Output the (X, Y) coordinate of the center of the cell containing the given text.  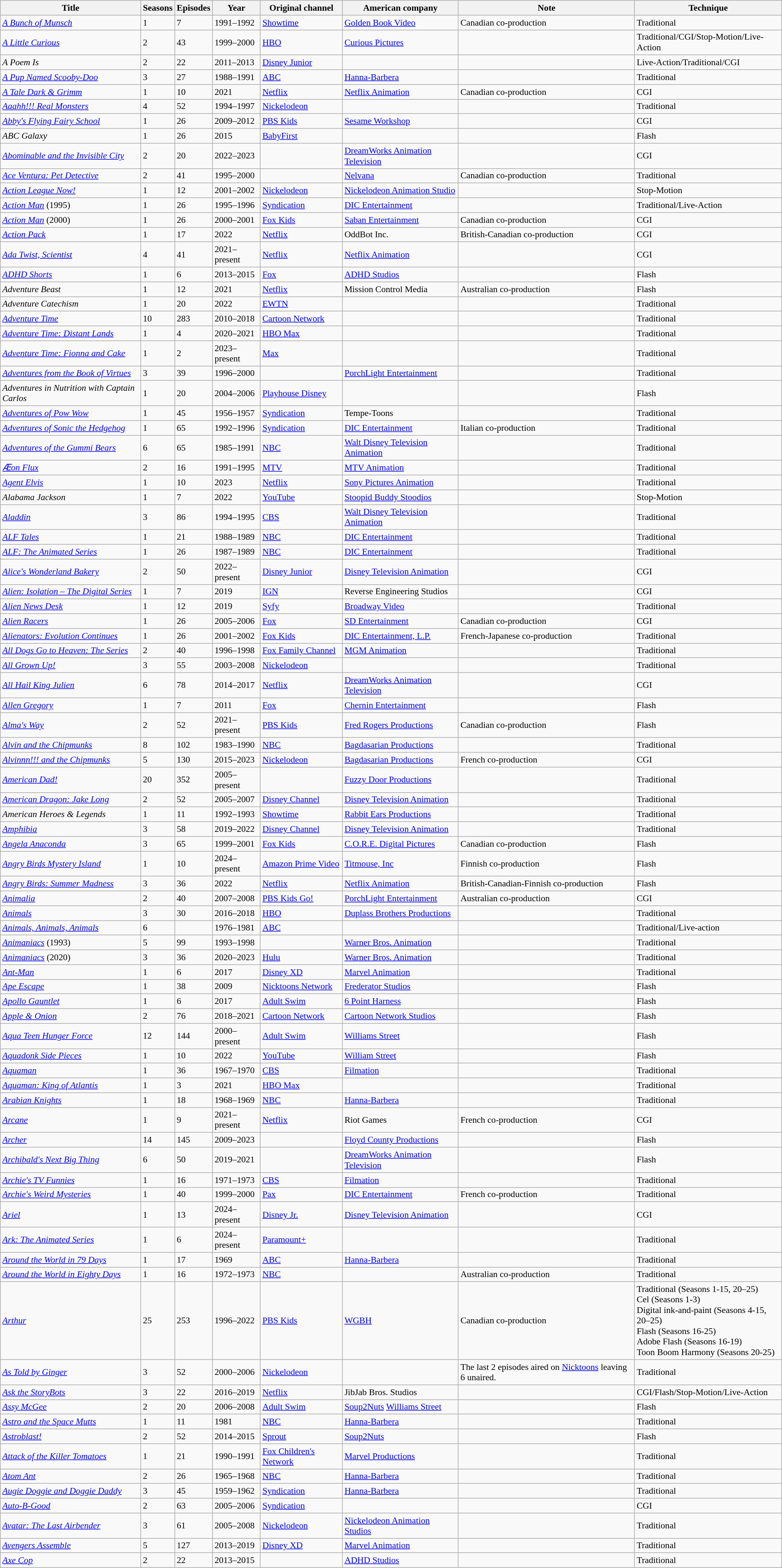
2004–2006 (236, 394)
1988–1991 (236, 77)
Title (71, 8)
C.O.R.E. Digital Pictures (400, 844)
OddBot Inc. (400, 235)
Avatar: The Last Airbender (71, 1526)
2023 (236, 483)
1999–2001 (236, 844)
2005–2008 (236, 1526)
Pax (301, 1195)
ADHD Shorts (71, 275)
Alien: Isolation – The Digital Series (71, 592)
ABC Galaxy (71, 136)
Arthur (71, 1321)
2011–2013 (236, 63)
Archer (71, 1140)
2015 (236, 136)
2000–2001 (236, 220)
78 (193, 685)
1993–1998 (236, 943)
1996–2000 (236, 373)
1990–1991 (236, 1457)
Fuzzy Door Productions (400, 780)
Traditional/CGI/Stop-Motion/Live-Action (708, 42)
2016–2019 (236, 1392)
Alvinnn!!! and the Chipmunks (71, 760)
1972–1973 (236, 1275)
Year (236, 8)
Apollo Gauntlet (71, 1001)
2020–2021 (236, 333)
Sprout (301, 1436)
As Told by Ginger (71, 1372)
55 (193, 666)
2010–2018 (236, 319)
1995–2000 (236, 176)
8 (158, 745)
Technique (708, 8)
Alabama Jackson (71, 497)
Seasons (158, 8)
Traditional/Live-Action (708, 205)
Auto-B-Good (71, 1506)
Nickelodeon Animation Studios (400, 1526)
Around the World in Eighty Days (71, 1275)
Ark: The Animated Series (71, 1240)
Reverse Engineering Studios (400, 592)
Animaniacs (2020) (71, 957)
Adventure Catechism (71, 304)
Action Man (1995) (71, 205)
All Grown Up! (71, 666)
JibJab Bros. Studios (400, 1392)
Atom Ant (71, 1476)
1983–1990 (236, 745)
Syfy (301, 607)
Adventure Beast (71, 289)
1991–1995 (236, 468)
38 (193, 987)
American Heroes & Legends (71, 815)
127 (193, 1546)
Agent Elvis (71, 483)
2009–2023 (236, 1140)
Live-Action/Traditional/CGI (708, 63)
63 (193, 1506)
76 (193, 1016)
A Pup Named Scooby-Doo (71, 77)
Marvel Productions (400, 1457)
Duplass Brothers Productions (400, 913)
Original channel (301, 8)
Adventures of Sonic the Hedgehog (71, 428)
IGN (301, 592)
Action League Now! (71, 191)
Ant-Man (71, 972)
Williams Street (400, 1036)
Hulu (301, 957)
Amphibia (71, 829)
Paramount+ (301, 1240)
1994–1997 (236, 106)
352 (193, 780)
Ace Ventura: Pet Detective (71, 176)
Max (301, 353)
Italian co-production (546, 428)
Episodes (193, 8)
PBS Kids Go! (301, 899)
Fox Children's Network (301, 1457)
1987–1989 (236, 552)
Alien Racers (71, 621)
Sony Pictures Animation (400, 483)
2014–2015 (236, 1436)
MTV Animation (400, 468)
2018–2021 (236, 1016)
Apple & Onion (71, 1016)
Aladdin (71, 517)
2009 (236, 987)
Animalia (71, 899)
2005–2007 (236, 800)
Adventures of the Gummi Bears (71, 448)
144 (193, 1036)
Ӕon Flux (71, 468)
86 (193, 517)
27 (193, 77)
Curious Pictures (400, 42)
2005–present (236, 780)
British-Canadian co-production (546, 235)
Around the World in 79 Days (71, 1260)
Axe Cop (71, 1561)
The last 2 episodes aired on Nicktoons leaving 6 unaired. (546, 1372)
2016–2018 (236, 913)
Aquaman: King of Atlantis (71, 1086)
All Dogs Go to Heaven: The Series (71, 651)
A Bunch of Munsch (71, 23)
Nickelodeon Animation Studio (400, 191)
Adventures of Pow Wow (71, 413)
All Hail King Julien (71, 685)
ALF: The Animated Series (71, 552)
2011 (236, 705)
58 (193, 829)
Arcane (71, 1120)
2007–2008 (236, 899)
Animals (71, 913)
Tempe-Toons (400, 413)
2022–present (236, 572)
Ada Twist, Scientist (71, 255)
Angry Birds: Summer Madness (71, 884)
Saban Entertainment (400, 220)
Avengers Assemble (71, 1546)
Aaahh!!! Real Monsters (71, 106)
Adventures from the Book of Virtues (71, 373)
1994–1995 (236, 517)
Traditional/Live-action (708, 928)
A Tale Dark & Grimm (71, 92)
1985–1991 (236, 448)
2000–present (236, 1036)
Rabbit Ears Productions (400, 815)
Animals, Animals, Animals (71, 928)
Adventures in Nutrition with Captain Carlos (71, 394)
Action Man (2000) (71, 220)
2019–2022 (236, 829)
American Dragon: Jake Long (71, 800)
Alien News Desk (71, 607)
1968–1969 (236, 1100)
1967–1970 (236, 1071)
2023–present (236, 353)
2006–2008 (236, 1407)
2003–2008 (236, 666)
Soup2Nuts (400, 1436)
Augie Doggie and Doggie Daddy (71, 1491)
Aqua Teen Hunger Force (71, 1036)
145 (193, 1140)
2013–2019 (236, 1546)
1996–2022 (236, 1321)
WGBH (400, 1321)
1971–1973 (236, 1180)
2014–2017 (236, 685)
13 (193, 1215)
American Dad! (71, 780)
1976–1981 (236, 928)
99 (193, 943)
9 (193, 1120)
Angry Birds Mystery Island (71, 864)
Finnish co-production (546, 864)
Fred Rogers Productions (400, 725)
Arabian Knights (71, 1100)
Abominable and the Invisible City (71, 156)
Disney Jr. (301, 1215)
CGI/Flash/Stop-Motion/Live-Action (708, 1392)
1991–1992 (236, 23)
18 (193, 1100)
Alvin and the Chipmunks (71, 745)
Abby's Flying Fairy School (71, 121)
39 (193, 373)
A Little Curious (71, 42)
Archibald's Next Big Thing (71, 1160)
Playhouse Disney (301, 394)
Sesame Workshop (400, 121)
Stoopid Buddy Stoodios (400, 497)
Attack of the Killer Tomatoes (71, 1457)
ALF Tales (71, 537)
MGM Animation (400, 651)
DIC Entertainment, L.P. (400, 636)
American company (400, 8)
Astroblast! (71, 1436)
Action Pack (71, 235)
Amazon Prime Video (301, 864)
2000–2006 (236, 1372)
Aquaman (71, 1071)
Nicktoons Network (301, 987)
British-Canadian-Finnish co-production (546, 884)
Animaniacs (1993) (71, 943)
61 (193, 1526)
Alienators: Evolution Continues (71, 636)
Adventure Time: Fionna and Cake (71, 353)
Soup2Nuts Williams Street (400, 1407)
A Poem Is (71, 63)
2015–2023 (236, 760)
30 (193, 913)
1969 (236, 1260)
Note (546, 8)
2022–2023 (236, 156)
Fox Family Channel (301, 651)
French-Japanese co-production (546, 636)
2020–2023 (236, 957)
1995–1996 (236, 205)
Cartoon Network Studios (400, 1016)
1956–1957 (236, 413)
2019–2021 (236, 1160)
1992–1993 (236, 815)
Adventure Time: Distant Lands (71, 333)
102 (193, 745)
1992–1996 (236, 428)
Adventure Time (71, 319)
Riot Games (400, 1120)
6 Point Harness (400, 1001)
EWTN (301, 304)
Broadway Video (400, 607)
2009–2012 (236, 121)
Angela Anaconda (71, 844)
Archie's TV Funnies (71, 1180)
Assy McGee (71, 1407)
SD Entertainment (400, 621)
Floyd County Productions (400, 1140)
Ask the StoryBots (71, 1392)
130 (193, 760)
14 (158, 1140)
43 (193, 42)
1959–1962 (236, 1491)
Chernin Entertainment (400, 705)
Alice's Wonderland Bakery (71, 572)
William Street (400, 1056)
253 (193, 1321)
Aquadonk Side Pieces (71, 1056)
Ariel (71, 1215)
MTV (301, 468)
Nelvana (400, 176)
1996–1998 (236, 651)
Astro and the Space Mutts (71, 1422)
1988–1989 (236, 537)
25 (158, 1321)
Golden Book Video (400, 23)
Frederator Studios (400, 987)
Titmouse, Inc (400, 864)
1965–1968 (236, 1476)
Archie's Weird Mysteries (71, 1195)
Ape Escape (71, 987)
Allen Gregory (71, 705)
1981 (236, 1422)
283 (193, 319)
BabyFirst (301, 136)
Mission Control Media (400, 289)
Alma's Way (71, 725)
